From the cell containing the given text, extract its center point as [x, y] coordinate. 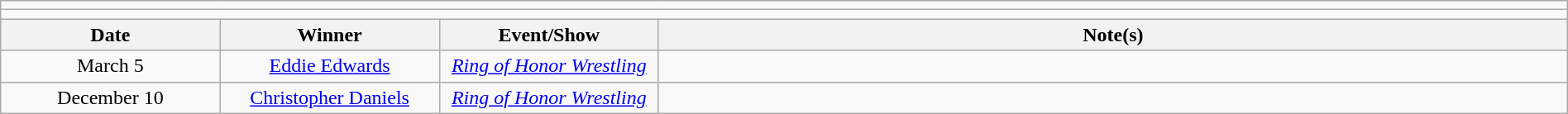
Christopher Daniels [329, 97]
Winner [329, 35]
Note(s) [1113, 35]
March 5 [111, 66]
December 10 [111, 97]
Event/Show [549, 35]
Eddie Edwards [329, 66]
Date [111, 35]
